Output the (X, Y) coordinate of the center of the cell containing the given text.  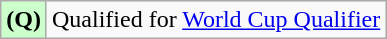
Qualified for World Cup Qualifier (216, 20)
(Q) (24, 20)
